Output the (X, Y) coordinate of the center of the cell containing the given text.  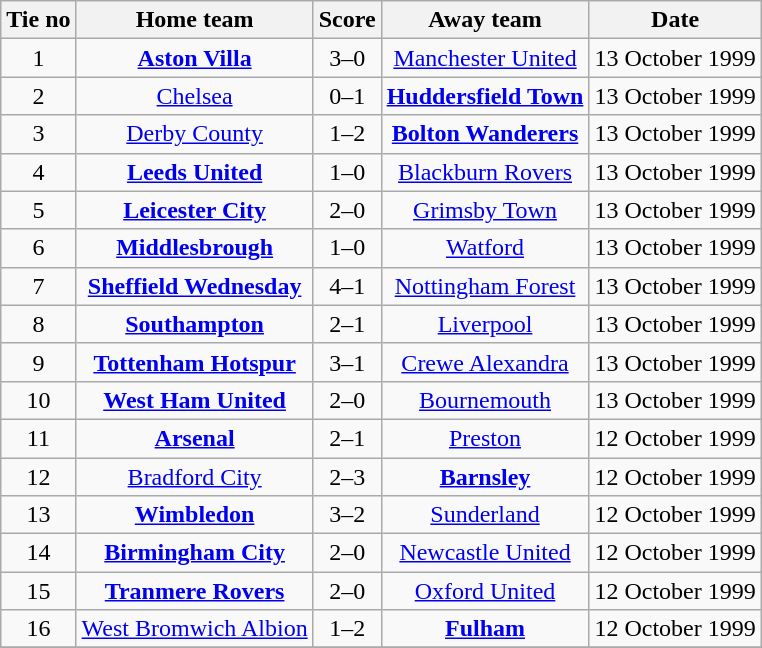
Barnsley (485, 477)
Manchester United (485, 58)
Southampton (194, 324)
Wimbledon (194, 515)
3–0 (347, 58)
Nottingham Forest (485, 286)
Chelsea (194, 96)
Middlesbrough (194, 248)
13 (38, 515)
12 (38, 477)
Leeds United (194, 172)
14 (38, 553)
Fulham (485, 629)
Home team (194, 20)
Oxford United (485, 591)
Derby County (194, 134)
4 (38, 172)
5 (38, 210)
2 (38, 96)
Bournemouth (485, 400)
Bradford City (194, 477)
11 (38, 438)
2–3 (347, 477)
Huddersfield Town (485, 96)
Bolton Wanderers (485, 134)
8 (38, 324)
1 (38, 58)
9 (38, 362)
Score (347, 20)
3–2 (347, 515)
Away team (485, 20)
Sunderland (485, 515)
Blackburn Rovers (485, 172)
Tie no (38, 20)
Grimsby Town (485, 210)
15 (38, 591)
West Ham United (194, 400)
Watford (485, 248)
West Bromwich Albion (194, 629)
Liverpool (485, 324)
3–1 (347, 362)
16 (38, 629)
4–1 (347, 286)
6 (38, 248)
7 (38, 286)
3 (38, 134)
Date (675, 20)
Aston Villa (194, 58)
Leicester City (194, 210)
Arsenal (194, 438)
10 (38, 400)
Newcastle United (485, 553)
Crewe Alexandra (485, 362)
Birmingham City (194, 553)
Tottenham Hotspur (194, 362)
Tranmere Rovers (194, 591)
Sheffield Wednesday (194, 286)
0–1 (347, 96)
Preston (485, 438)
